Determine the [X, Y] coordinate at the center of the cell enclosing the given text.  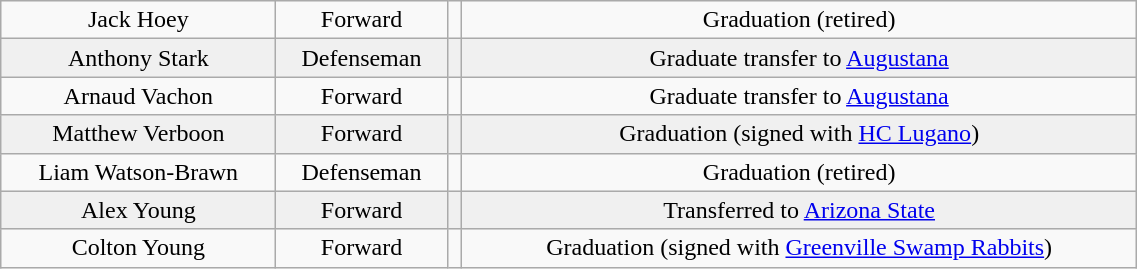
Jack Hoey [138, 20]
Graduation (signed with HC Lugano) [798, 134]
Colton Young [138, 248]
Matthew Verboon [138, 134]
Alex Young [138, 210]
Anthony Stark [138, 58]
Arnaud Vachon [138, 96]
Graduation (signed with Greenville Swamp Rabbits) [798, 248]
Transferred to Arizona State [798, 210]
Liam Watson-Brawn [138, 172]
